Locate the cell with the specified text and output its (x, y) center coordinate. 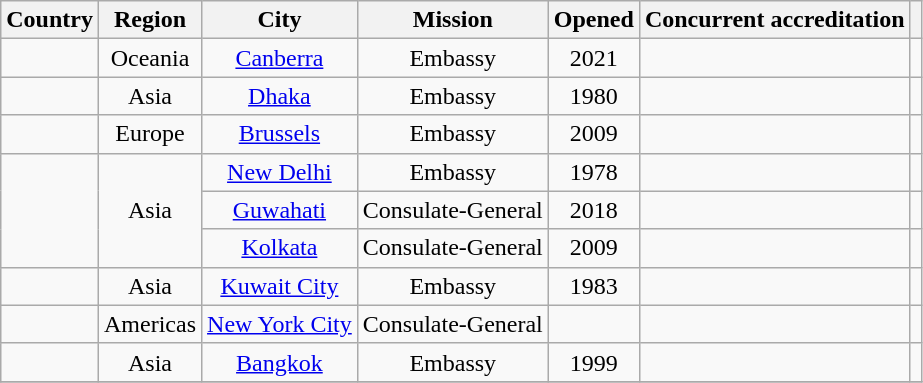
Kolkata (280, 248)
Kuwait City (280, 286)
Mission (452, 20)
Guwahati (280, 210)
Canberra (280, 58)
1983 (594, 286)
2021 (594, 58)
Opened (594, 20)
Dhaka (280, 96)
Concurrent accreditation (774, 20)
1980 (594, 96)
Brussels (280, 134)
Country (50, 20)
1978 (594, 172)
2018 (594, 210)
Region (150, 20)
Oceania (150, 58)
Bangkok (280, 362)
City (280, 20)
Americas (150, 324)
New Delhi (280, 172)
New York City (280, 324)
Europe (150, 134)
1999 (594, 362)
